Determine the (X, Y) coordinate at the center of the cell enclosing the given text.  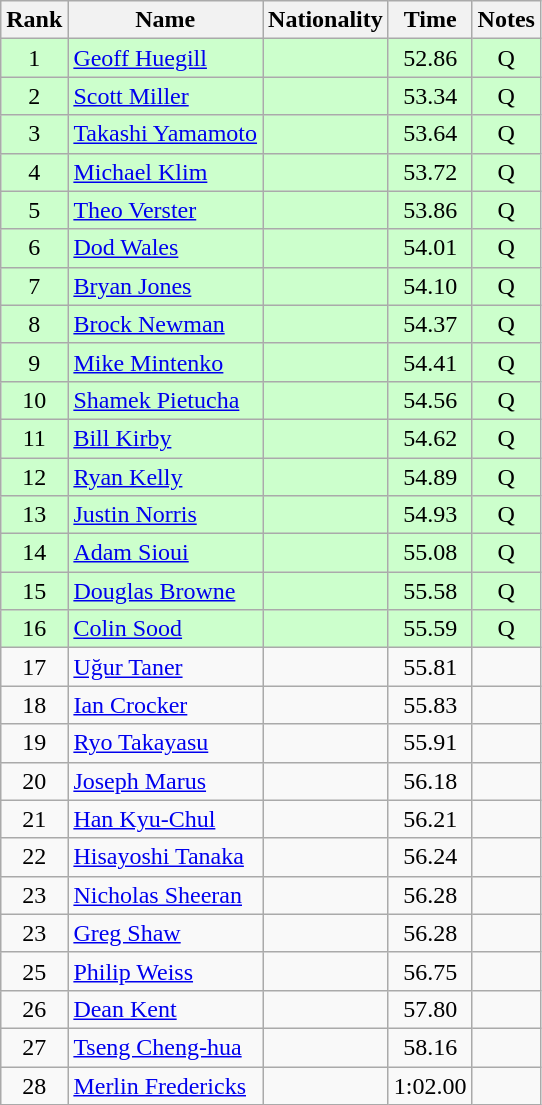
52.86 (430, 58)
56.24 (430, 857)
Merlin Fredericks (166, 1085)
Time (430, 20)
16 (34, 629)
14 (34, 553)
55.91 (430, 743)
Rank (34, 20)
Han Kyu-Chul (166, 819)
7 (34, 286)
Tseng Cheng-hua (166, 1047)
Geoff Huegill (166, 58)
22 (34, 857)
13 (34, 515)
Ryo Takayasu (166, 743)
27 (34, 1047)
19 (34, 743)
55.58 (430, 591)
58.16 (430, 1047)
1 (34, 58)
55.83 (430, 705)
Greg Shaw (166, 933)
55.59 (430, 629)
54.10 (430, 286)
Shamek Pietucha (166, 400)
Nicholas Sheeran (166, 895)
57.80 (430, 1009)
Ryan Kelly (166, 477)
Notes (506, 20)
55.08 (430, 553)
9 (34, 362)
17 (34, 667)
54.01 (430, 248)
Michael Klim (166, 172)
Brock Newman (166, 324)
Scott Miller (166, 96)
53.86 (430, 210)
10 (34, 400)
Theo Verster (166, 210)
Adam Sioui (166, 553)
26 (34, 1009)
5 (34, 210)
Takashi Yamamoto (166, 134)
Bryan Jones (166, 286)
3 (34, 134)
6 (34, 248)
Dean Kent (166, 1009)
25 (34, 971)
11 (34, 438)
54.93 (430, 515)
21 (34, 819)
54.62 (430, 438)
Name (166, 20)
Joseph Marus (166, 781)
Mike Mintenko (166, 362)
18 (34, 705)
54.41 (430, 362)
4 (34, 172)
Justin Norris (166, 515)
Hisayoshi Tanaka (166, 857)
54.56 (430, 400)
Douglas Browne (166, 591)
56.21 (430, 819)
Ian Crocker (166, 705)
54.89 (430, 477)
Nationality (326, 20)
53.64 (430, 134)
20 (34, 781)
53.72 (430, 172)
56.75 (430, 971)
15 (34, 591)
12 (34, 477)
2 (34, 96)
Bill Kirby (166, 438)
53.34 (430, 96)
8 (34, 324)
1:02.00 (430, 1085)
Philip Weiss (166, 971)
56.18 (430, 781)
54.37 (430, 324)
Uğur Taner (166, 667)
55.81 (430, 667)
28 (34, 1085)
Colin Sood (166, 629)
Dod Wales (166, 248)
